Locate the cell with the specified text and output its (x, y) center coordinate. 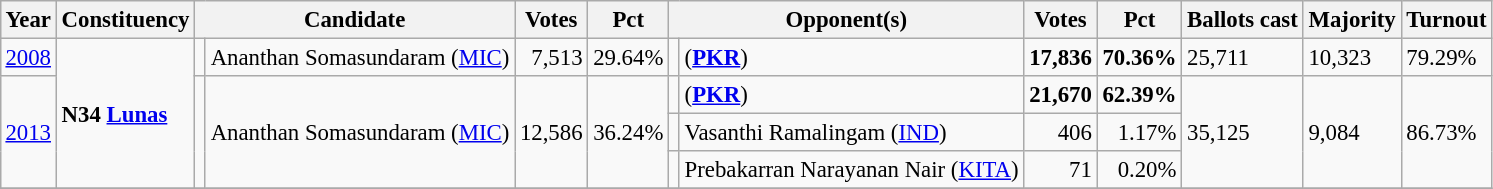
25,711 (1242, 57)
0.20% (1140, 170)
9,084 (1352, 132)
Prebakarran Narayanan Nair (KITA) (852, 170)
2013 (28, 132)
Vasanthi Ramalingam (IND) (852, 133)
Opponent(s) (846, 20)
36.24% (628, 132)
70.36% (1140, 57)
71 (1060, 170)
Constituency (125, 20)
86.73% (1446, 132)
Ballots cast (1242, 20)
10,323 (1352, 57)
Candidate (355, 20)
29.64% (628, 57)
79.29% (1446, 57)
Turnout (1446, 20)
406 (1060, 133)
Majority (1352, 20)
12,586 (552, 132)
17,836 (1060, 57)
62.39% (1140, 95)
35,125 (1242, 132)
N34 Lunas (125, 113)
1.17% (1140, 133)
7,513 (552, 57)
2008 (28, 57)
Year (28, 20)
21,670 (1060, 95)
